Detect which cell encompasses the target text, then output its [x, y] center coordinate. 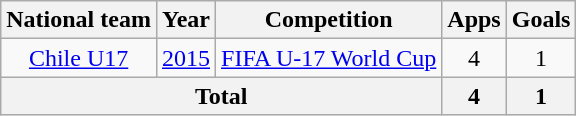
Year [186, 20]
Total [222, 96]
Chile U17 [79, 58]
Goals [541, 20]
Apps [474, 20]
National team [79, 20]
FIFA U-17 World Cup [329, 58]
Competition [329, 20]
2015 [186, 58]
